For the text-containing cell, return its midpoint in (X, Y) coordinate format. 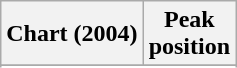
Peakposition (189, 34)
Chart (2004) (72, 34)
